Return (X, Y) of the center of cell containing provided text 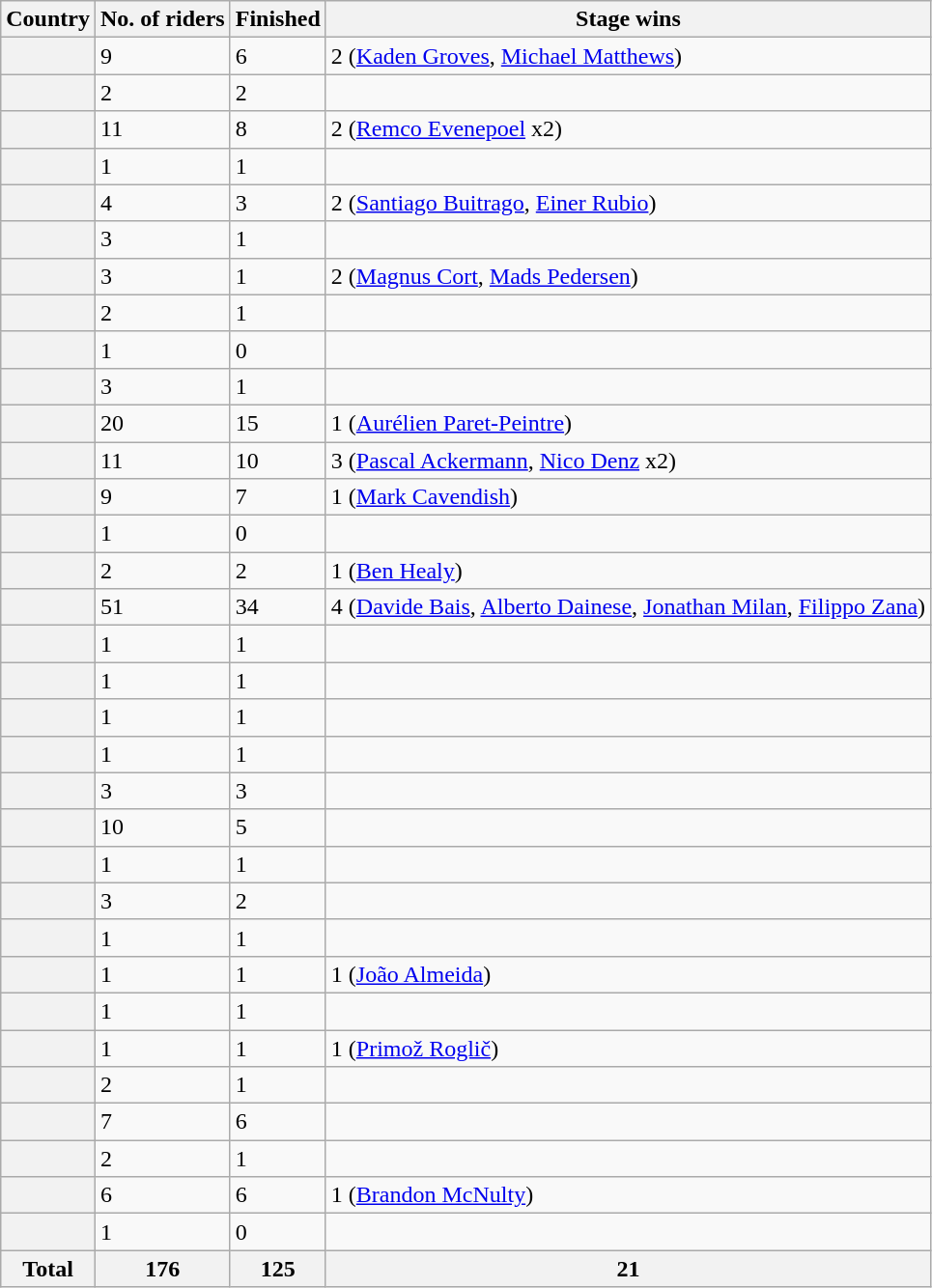
1 (João Almeida) (628, 974)
8 (278, 129)
20 (162, 423)
4 (162, 203)
4 (Davide Bais, Alberto Dainese, Jonathan Milan, Filippo Zana) (628, 607)
Total (48, 1269)
2 (Remco Evenepoel x2) (628, 129)
21 (628, 1269)
Country (48, 19)
1 (Primož Roglič) (628, 1048)
1 (Brandon McNulty) (628, 1195)
Finished (278, 19)
125 (278, 1269)
2 (Kaden Groves, Michael Matthews) (628, 56)
51 (162, 607)
1 (Ben Healy) (628, 571)
1 (Mark Cavendish) (628, 497)
2 (Santiago Buitrago, Einer Rubio) (628, 203)
15 (278, 423)
34 (278, 607)
2 (Magnus Cort, Mads Pedersen) (628, 276)
5 (278, 827)
No. of riders (162, 19)
1 (Aurélien Paret-Peintre) (628, 423)
3 (Pascal Ackermann, Nico Denz x2) (628, 461)
Stage wins (628, 19)
176 (162, 1269)
